Return [X, Y] of the center of cell containing provided text 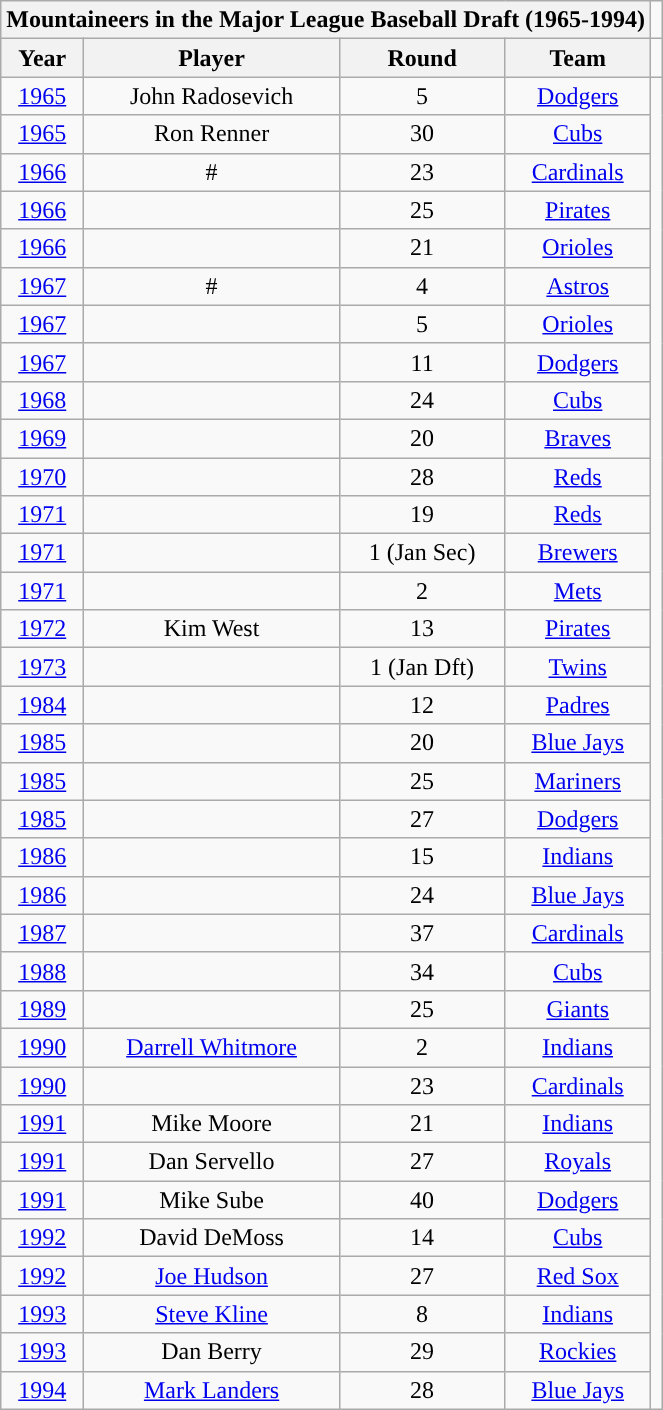
1973 [42, 667]
Red Sox [578, 1276]
30 [422, 134]
34 [422, 971]
Twins [578, 667]
David DeMoss [212, 1238]
1969 [42, 438]
Mountaineers in the Major League Baseball Draft (1965-1994) [326, 20]
1988 [42, 971]
1970 [42, 477]
4 [422, 286]
15 [422, 857]
40 [422, 1200]
Royals [578, 1162]
Player [212, 58]
Joe Hudson [212, 1276]
Padres [578, 705]
13 [422, 629]
Mariners [578, 781]
1989 [42, 1009]
Steve Kline [212, 1314]
Dan Servello [212, 1162]
1994 [42, 1390]
Round [422, 58]
11 [422, 362]
Mike Moore [212, 1124]
1984 [42, 705]
14 [422, 1238]
Kim West [212, 629]
Mike Sube [212, 1200]
Astros [578, 286]
Mark Landers [212, 1390]
12 [422, 705]
1968 [42, 400]
Team [578, 58]
29 [422, 1352]
Darrell Whitmore [212, 1047]
Rockies [578, 1352]
Mets [578, 591]
Braves [578, 438]
Dan Berry [212, 1352]
Giants [578, 1009]
1972 [42, 629]
Year [42, 58]
1 (Jan Sec) [422, 553]
1987 [42, 933]
8 [422, 1314]
John Radosevich [212, 96]
19 [422, 515]
Brewers [578, 553]
Ron Renner [212, 134]
37 [422, 933]
1 (Jan Dft) [422, 667]
